From the cell containing the given text, extract its center point as [x, y] coordinate. 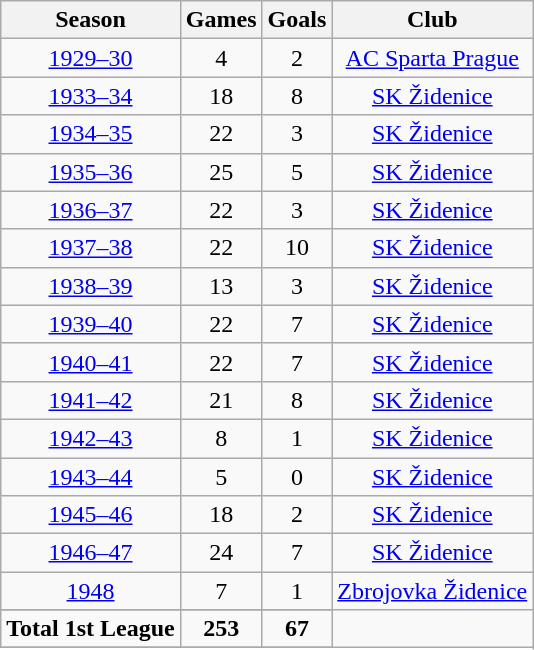
10 [297, 248]
1936–37 [91, 210]
1929–30 [91, 58]
Zbrojovka Židenice [432, 591]
1945–46 [91, 515]
21 [221, 400]
1940–41 [91, 362]
1942–43 [91, 438]
1941–42 [91, 400]
1934–35 [91, 134]
24 [221, 553]
4 [221, 58]
1935–36 [91, 172]
Club [432, 20]
AC Sparta Prague [432, 58]
1939–40 [91, 324]
1937–38 [91, 248]
1948 [91, 591]
13 [221, 286]
1933–34 [91, 96]
Goals [297, 20]
1946–47 [91, 553]
67 [297, 629]
1938–39 [91, 286]
Games [221, 20]
25 [221, 172]
Total 1st League [91, 629]
1943–44 [91, 477]
253 [221, 629]
Season [91, 20]
0 [297, 477]
